Extract the (x, y) coordinate from the center of the cell holding the provided text.  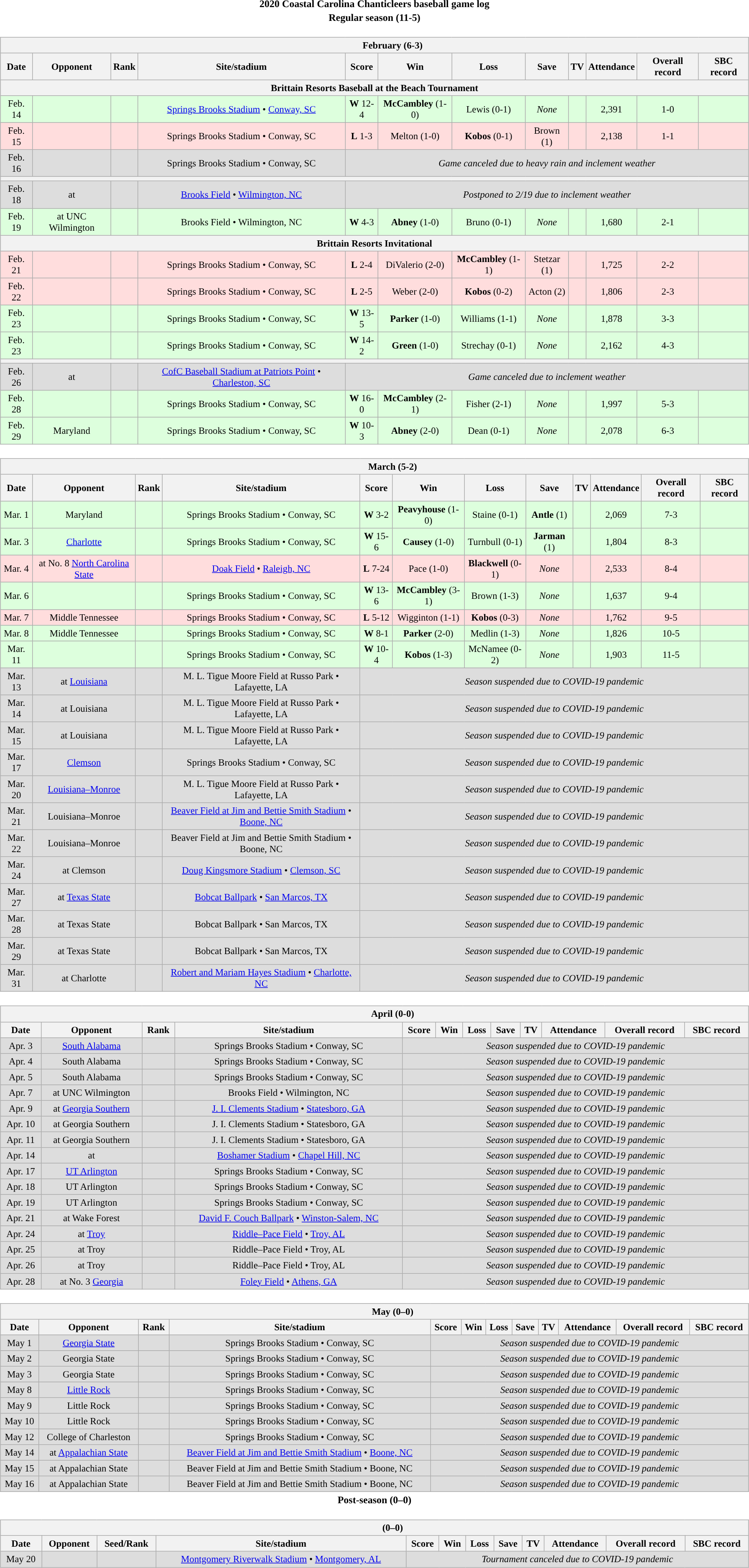
Blackwell (0-1) (495, 569)
at Clemson (84, 870)
Kobos (0-3) (495, 617)
at Wake Forest (91, 1218)
May 1 (20, 1343)
May 14 (20, 1453)
McCambley (1-0) (415, 109)
May 3 (20, 1374)
Mar. 8 (17, 633)
at Charlotte (84, 978)
College of Charleston (89, 1437)
Feb. 22 (17, 292)
Mar. 27 (17, 898)
Melton (1-0) (415, 136)
Seed/Rank (126, 1544)
May 9 (20, 1405)
Kobos (0-2) (489, 292)
1,903 (616, 654)
May 2 (20, 1358)
Apr. 21 (21, 1218)
Mar. 3 (17, 542)
6-3 (668, 430)
(0–0) (374, 1528)
1,762 (616, 617)
Foley Field • Athens, GA (288, 1281)
1-1 (668, 136)
W 14-2 (362, 345)
9-5 (671, 617)
Pace (1-0) (428, 569)
at No. 3 Georgia (91, 1281)
Apr. 24 (21, 1234)
9-4 (671, 596)
W 8-1 (376, 633)
at No. 8 North Carolina State (84, 569)
Acton (2) (547, 292)
2,078 (611, 430)
Brown (1) (547, 136)
W 16-0 (362, 404)
Lewis (0-1) (489, 109)
May 15 (20, 1469)
2,391 (611, 109)
McCambley (2-1) (415, 404)
May 12 (20, 1437)
W 4-3 (362, 221)
Kobos (0-1) (489, 136)
Brittain Resorts Invitational (374, 243)
Mar. 4 (17, 569)
Stetzar (1) (547, 264)
Apr. 7 (21, 1092)
March (5-2) (374, 466)
Game canceled due to heavy rain and inclement weather (547, 163)
Apr. 25 (21, 1250)
Apr. 18 (21, 1187)
Mar. 20 (17, 789)
Strechay (0-1) (489, 345)
2,533 (616, 569)
1-0 (668, 109)
Mar. 14 (17, 708)
Feb. 18 (17, 195)
W 15-6 (376, 542)
May 8 (20, 1390)
April (0-0) (374, 1014)
2-2 (668, 264)
3-3 (668, 318)
Clemson (84, 762)
Apr. 4 (21, 1061)
McNamee (0-2) (495, 654)
Mar. 29 (17, 951)
Robert and Mariam Hayes Stadium • Charlotte, NC (261, 978)
L 7-24 (376, 569)
Mar. 1 (17, 515)
Weber (2-0) (415, 292)
Feb. 21 (17, 264)
Mar. 13 (17, 681)
Postponed to 2/19 due to inclement weather (547, 195)
Staine (0-1) (495, 515)
Apr. 11 (21, 1140)
Fisher (2-1) (489, 404)
2,138 (611, 136)
David F. Couch Ballpark • Winston-Salem, NC (288, 1218)
Causey (1-0) (428, 542)
May 16 (20, 1484)
February (6-3) (374, 45)
Apr. 26 (21, 1265)
2,162 (611, 345)
Apr. 10 (21, 1124)
Montgomery Riverwalk Stadium • Montgomery, AL (281, 1559)
W 10-3 (362, 430)
Bruno (0-1) (489, 221)
Brittain Resorts Baseball at the Beach Tournament (374, 88)
Apr. 14 (21, 1156)
Apr. 17 (21, 1171)
Green (1-0) (415, 345)
1,806 (611, 292)
Parker (2-0) (428, 633)
Mar. 17 (17, 762)
Doug Kingsmore Stadium • Clemson, SC (261, 870)
Mar. 11 (17, 654)
Apr. 28 (21, 1281)
1,878 (611, 318)
L 1-3 (362, 136)
Mar. 28 (17, 924)
Turnbull (0-1) (495, 542)
L 5-12 (376, 617)
Feb. 14 (17, 109)
Game canceled due to inclement weather (547, 377)
1,826 (616, 633)
8-4 (671, 569)
4-3 (668, 345)
11-5 (671, 654)
L 2-5 (362, 292)
W 10-4 (376, 654)
2,069 (616, 515)
Abney (1-0) (415, 221)
Dean (0-1) (489, 430)
Wigginton (1-1) (428, 617)
Boshamer Stadium • Chapel Hill, NC (288, 1156)
Antle (1) (549, 515)
May 20 (21, 1559)
1,997 (611, 404)
1,725 (611, 264)
Brown (1-3) (495, 596)
Jarman (1) (549, 542)
Mar. 7 (17, 617)
Feb. 29 (17, 430)
May (0–0) (374, 1311)
2-1 (668, 221)
L 2-4 (362, 264)
Apr. 5 (21, 1077)
Doak Field • Raleigh, NC (261, 569)
W 13-6 (376, 596)
W 13-5 (362, 318)
May 10 (20, 1421)
CofC Baseball Stadium at Patriots Point • Charleston, SC (241, 377)
8-3 (671, 542)
Feb. 16 (17, 163)
5-3 (668, 404)
Feb. 15 (17, 136)
1,637 (616, 596)
7-3 (671, 515)
2-3 (668, 292)
W 3-2 (376, 515)
Mar. 24 (17, 870)
Charlotte (84, 542)
McCambley (3-1) (428, 596)
Mar. 6 (17, 596)
Williams (1-1) (489, 318)
Mar. 21 (17, 817)
1,804 (616, 542)
1,680 (611, 221)
Mar. 15 (17, 736)
Apr. 19 (21, 1203)
Apr. 9 (21, 1108)
DiValerio (2-0) (415, 264)
Peavyhouse (1-0) (428, 515)
Medlin (1-3) (495, 633)
Kobos (1-3) (428, 654)
Abney (2-0) (415, 430)
Apr. 3 (21, 1046)
Feb. 28 (17, 404)
Feb. 26 (17, 377)
Mar. 22 (17, 843)
Mar. 31 (17, 978)
Tournament canceled due to COVID-19 pandemic (577, 1559)
W 12-4 (362, 109)
McCambley (1-1) (489, 264)
Parker (1-0) (415, 318)
10-5 (671, 633)
Feb. 19 (17, 221)
